Pinpoint the cell where the given text exists, returning its (x, y) midpoint coordinate. 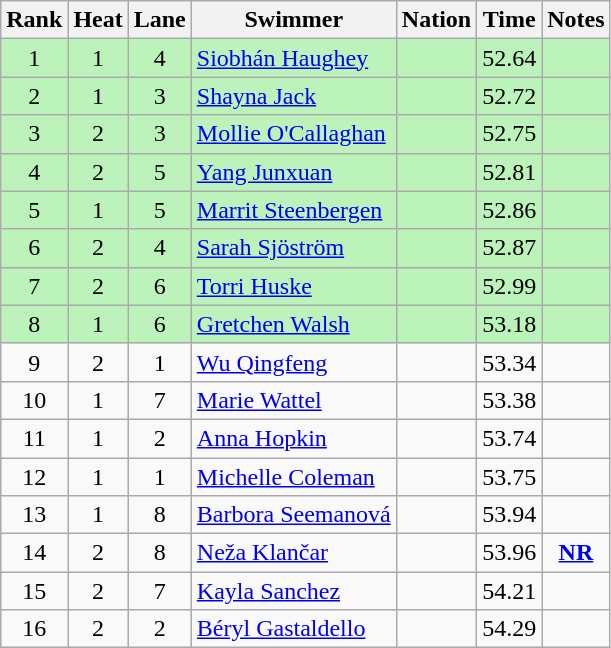
Neža Klančar (294, 553)
53.18 (510, 324)
54.21 (510, 591)
54.29 (510, 629)
52.64 (510, 58)
Lane (160, 20)
Nation (436, 20)
Anna Hopkin (294, 438)
Barbora Seemanová (294, 515)
53.96 (510, 553)
53.34 (510, 362)
11 (34, 438)
Time (510, 20)
Torri Huske (294, 286)
NR (576, 553)
Marie Wattel (294, 400)
52.75 (510, 134)
10 (34, 400)
Rank (34, 20)
53.75 (510, 477)
Heat (98, 20)
52.86 (510, 210)
Mollie O'Callaghan (294, 134)
Michelle Coleman (294, 477)
Kayla Sanchez (294, 591)
Siobhán Haughey (294, 58)
13 (34, 515)
12 (34, 477)
53.74 (510, 438)
Marrit Steenbergen (294, 210)
9 (34, 362)
Gretchen Walsh (294, 324)
52.81 (510, 172)
16 (34, 629)
53.94 (510, 515)
Béryl Gastaldello (294, 629)
Shayna Jack (294, 96)
Yang Junxuan (294, 172)
53.38 (510, 400)
Wu Qingfeng (294, 362)
Notes (576, 20)
Swimmer (294, 20)
52.87 (510, 248)
15 (34, 591)
14 (34, 553)
Sarah Sjöström (294, 248)
52.99 (510, 286)
52.72 (510, 96)
